Return the [X, Y] coordinate for the center point of the cell that contains the specified text.  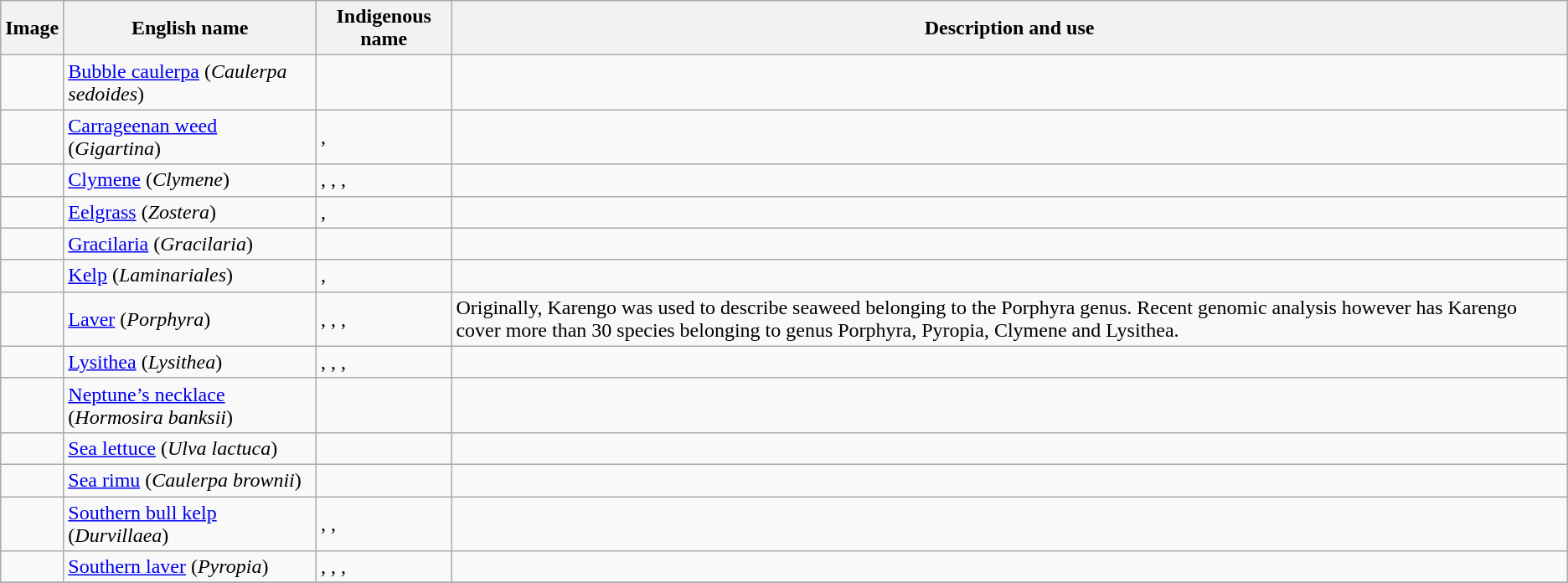
English name [190, 28]
Southern laver (Pyropia) [190, 567]
Description and use [1009, 28]
Eelgrass (Zostera) [190, 212]
Indigenous name [384, 28]
Sea rimu (Caulerpa brownii) [190, 480]
Southern bull kelp (Durvillaea) [190, 523]
Image [32, 28]
Carrageenan weed (Gigartina) [190, 137]
Sea lettuce (Ulva lactuca) [190, 448]
Kelp (Laminariales) [190, 276]
Clymene (Clymene) [190, 180]
Lysithea (Lysithea) [190, 362]
Laver (Porphyra) [190, 318]
Neptune’s necklace (Hormosira banksii) [190, 405]
Bubble caulerpa (Caulerpa sedoides) [190, 82]
, , [384, 523]
Gracilaria (Gracilaria) [190, 244]
